From the cell containing the given text, extract its center point as [x, y] coordinate. 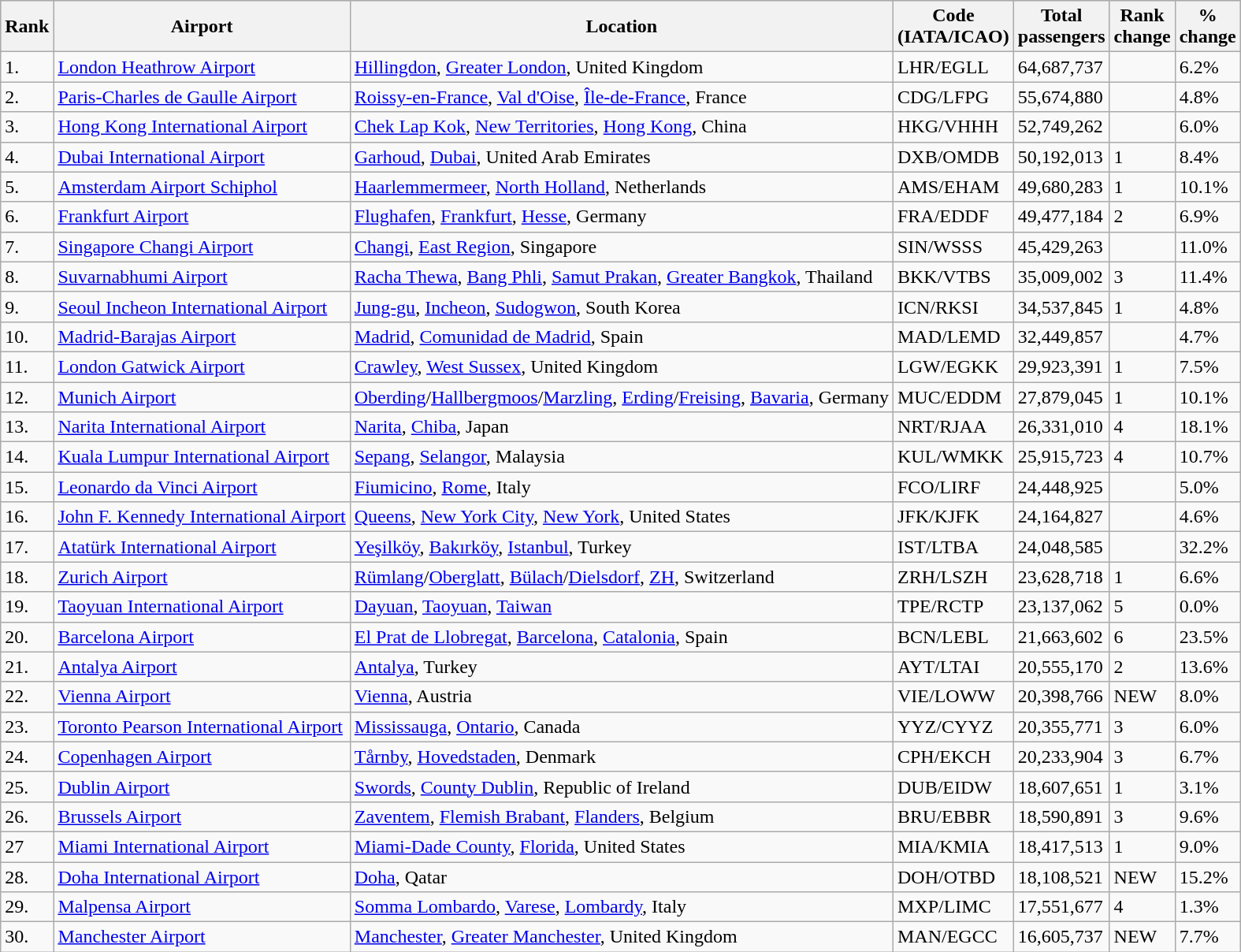
Location [621, 27]
DUB/EIDW [953, 787]
16,605,737 [1061, 937]
12. [27, 396]
28. [27, 877]
YYZ/CYYZ [953, 727]
20,355,771 [1061, 727]
34,537,845 [1061, 307]
Miami-Dade County, Florida, United States [621, 846]
ICN/RKSI [953, 307]
MAN/EGCC [953, 937]
Kuala Lumpur International Airport [202, 457]
14. [27, 457]
24. [27, 757]
CDG/LFPG [953, 97]
Oberding/Hallbergmoos/Marzling, Erding/Freising, Bavaria, Germany [621, 396]
Tårnby, Hovedstaden, Denmark [621, 757]
64,687,737 [1061, 67]
23. [27, 727]
23,137,062 [1061, 607]
6.7% [1207, 757]
7.5% [1207, 366]
9.6% [1207, 816]
Vienna Airport [202, 697]
23.5% [1207, 637]
29,923,391 [1061, 366]
Roissy-en-France, Val d'Oise, Île-de-France, France [621, 97]
4.6% [1207, 517]
21,663,602 [1061, 637]
4.7% [1207, 337]
LGW/EGKK [953, 366]
MIA/KMIA [953, 846]
27 [27, 846]
Munich Airport [202, 396]
Seoul Incheon International Airport [202, 307]
Zaventem, Flemish Brabant, Flanders, Belgium [621, 816]
%change [1207, 27]
London Gatwick Airport [202, 366]
11. [27, 366]
20,555,170 [1061, 667]
55,674,880 [1061, 97]
Singapore Changi Airport [202, 247]
Somma Lombardo, Varese, Lombardy, Italy [621, 907]
20,398,766 [1061, 697]
19. [27, 607]
6.2% [1207, 67]
Barcelona Airport [202, 637]
18,607,651 [1061, 787]
18,417,513 [1061, 846]
13. [27, 427]
John F. Kennedy International Airport [202, 517]
DOH/OTBD [953, 877]
18. [27, 577]
5. [27, 187]
3. [27, 127]
11.0% [1207, 247]
Zurich Airport [202, 577]
17,551,677 [1061, 907]
32.2% [1207, 547]
FRA/EDDF [953, 217]
21. [27, 667]
BKK/VTBS [953, 277]
26. [27, 816]
50,192,013 [1061, 157]
35,009,002 [1061, 277]
24,448,925 [1061, 487]
SIN/WSSS [953, 247]
Sepang, Selangor, Malaysia [621, 457]
Frankfurt Airport [202, 217]
18,590,891 [1061, 816]
20,233,904 [1061, 757]
Taoyuan International Airport [202, 607]
Crawley, West Sussex, United Kingdom [621, 366]
26,331,010 [1061, 427]
9.0% [1207, 846]
HKG/VHHH [953, 127]
AYT/LTAI [953, 667]
Malpensa Airport [202, 907]
CPH/EKCH [953, 757]
22. [27, 697]
1.3% [1207, 907]
27,879,045 [1061, 396]
5.0% [1207, 487]
30. [27, 937]
24,164,827 [1061, 517]
AMS/EHAM [953, 187]
Dublin Airport [202, 787]
Totalpassengers [1061, 27]
Dayuan, Taoyuan, Taiwan [621, 607]
10.7% [1207, 457]
7.7% [1207, 937]
45,429,263 [1061, 247]
8.4% [1207, 157]
8. [27, 277]
6. [27, 217]
29. [27, 907]
BCN/LEBL [953, 637]
Racha Thewa, Bang Phli, Samut Prakan, Greater Bangkok, Thailand [621, 277]
15.2% [1207, 877]
Leonardo da Vinci Airport [202, 487]
Doha, Qatar [621, 877]
49,680,283 [1061, 187]
DXB/OMDB [953, 157]
7. [27, 247]
25. [27, 787]
TPE/RCTP [953, 607]
Narita International Airport [202, 427]
Code(IATA/ICAO) [953, 27]
32,449,857 [1061, 337]
Miami International Airport [202, 846]
Madrid-Barajas Airport [202, 337]
MUC/EDDM [953, 396]
8.0% [1207, 697]
Dubai International Airport [202, 157]
MAD/LEMD [953, 337]
Garhoud, Dubai, United Arab Emirates [621, 157]
18.1% [1207, 427]
Hong Kong International Airport [202, 127]
KUL/WMKK [953, 457]
Rank [27, 27]
52,749,262 [1061, 127]
Brussels Airport [202, 816]
Paris-Charles de Gaulle Airport [202, 97]
BRU/EBBR [953, 816]
6 [1143, 637]
Queens, New York City, New York, United States [621, 517]
Swords, County Dublin, Republic of Ireland [621, 787]
13.6% [1207, 667]
IST/LTBA [953, 547]
Toronto Pearson International Airport [202, 727]
Yeşilköy, Bakırköy, Istanbul, Turkey [621, 547]
Copenhagen Airport [202, 757]
Rümlang/Oberglatt, Bülach/Dielsdorf, ZH, Switzerland [621, 577]
Airport [202, 27]
Manchester Airport [202, 937]
1. [27, 67]
4. [27, 157]
6.6% [1207, 577]
NRT/RJAA [953, 427]
10. [27, 337]
Flughafen, Frankfurt, Hesse, Germany [621, 217]
3.1% [1207, 787]
Antalya Airport [202, 667]
Madrid, Comunidad de Madrid, Spain [621, 337]
London Heathrow Airport [202, 67]
16. [27, 517]
0.0% [1207, 607]
2. [27, 97]
Atatürk International Airport [202, 547]
El Prat de Llobregat, Barcelona, Catalonia, Spain [621, 637]
6.9% [1207, 217]
Vienna, Austria [621, 697]
11.4% [1207, 277]
23,628,718 [1061, 577]
JFK/KJFK [953, 517]
VIE/LOWW [953, 697]
20. [27, 637]
5 [1143, 607]
ZRH/LSZH [953, 577]
49,477,184 [1061, 217]
Mississauga, Ontario, Canada [621, 727]
Suvarnabhumi Airport [202, 277]
Haarlemmermeer, North Holland, Netherlands [621, 187]
9. [27, 307]
Rankchange [1143, 27]
Manchester, Greater Manchester, United Kingdom [621, 937]
Fiumicino, Rome, Italy [621, 487]
Jung-gu, Incheon, Sudogwon, South Korea [621, 307]
Changi, East Region, Singapore [621, 247]
15. [27, 487]
Hillingdon, Greater London, United Kingdom [621, 67]
17. [27, 547]
25,915,723 [1061, 457]
24,048,585 [1061, 547]
Antalya, Turkey [621, 667]
FCO/LIRF [953, 487]
LHR/EGLL [953, 67]
MXP/LIMC [953, 907]
Amsterdam Airport Schiphol [202, 187]
Narita, Chiba, Japan [621, 427]
Doha International Airport [202, 877]
18,108,521 [1061, 877]
Chek Lap Kok, New Territories, Hong Kong, China [621, 127]
